Provide the [x, y] coordinate of the cell's center where the given text is located.  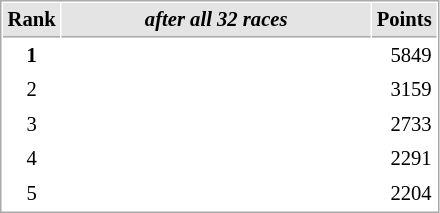
3 [32, 124]
5 [32, 194]
Rank [32, 20]
2733 [404, 124]
2291 [404, 158]
4 [32, 158]
2204 [404, 194]
2 [32, 90]
1 [32, 56]
Points [404, 20]
3159 [404, 90]
5849 [404, 56]
after all 32 races [216, 20]
